Return (x, y) of the center of cell containing provided text 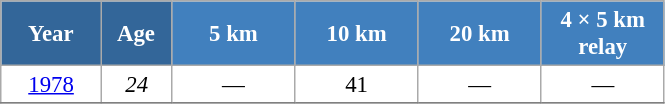
5 km (234, 34)
10 km (356, 34)
41 (356, 85)
Year (52, 34)
Age (136, 34)
1978 (52, 85)
4 × 5 km relay (602, 34)
24 (136, 85)
20 km (480, 34)
